Capture the cell that displays the provided text and extract its [X, Y] central coordinate. 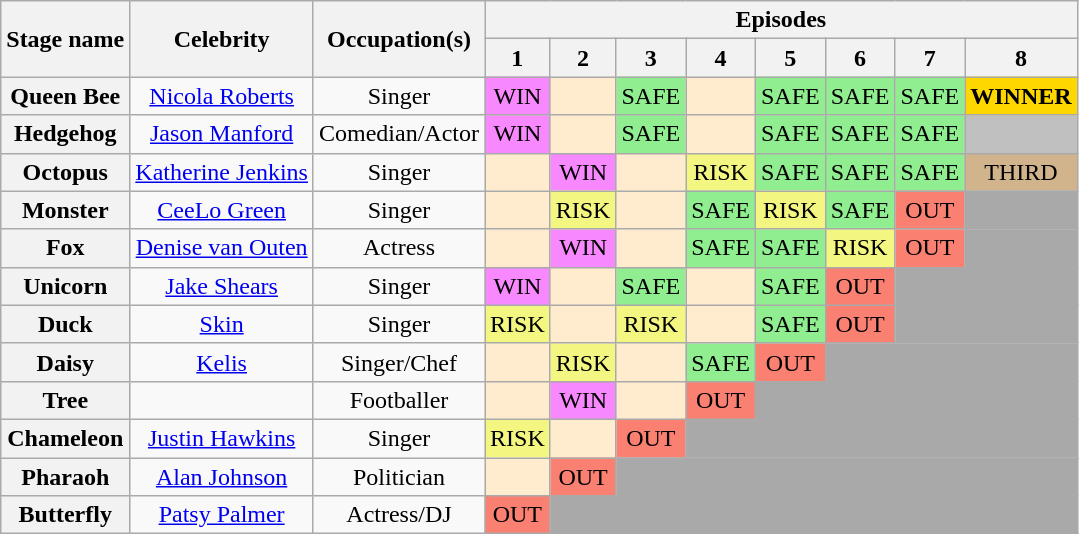
8 [1021, 58]
Daisy [66, 362]
Footballer [398, 400]
Skin [222, 324]
THIRD [1021, 172]
Hedgehog [66, 134]
Justin Hawkins [222, 438]
Queen Bee [66, 96]
CeeLo Green [222, 210]
Jake Shears [222, 286]
Singer/Chef [398, 362]
Occupation(s) [398, 39]
6 [860, 58]
Actress/DJ [398, 515]
5 [790, 58]
4 [721, 58]
Fox [66, 248]
Kelis [222, 362]
Monster [66, 210]
Jason Manford [222, 134]
Patsy Palmer [222, 515]
Actress [398, 248]
Tree [66, 400]
Unicorn [66, 286]
Denise van Outen [222, 248]
Episodes [780, 20]
Alan Johnson [222, 477]
Pharaoh [66, 477]
1 [517, 58]
3 [651, 58]
Chameleon [66, 438]
Comedian/Actor [398, 134]
Stage name [66, 39]
Butterfly [66, 515]
2 [583, 58]
Nicola Roberts [222, 96]
Octopus [66, 172]
Celebrity [222, 39]
Katherine Jenkins [222, 172]
Duck [66, 324]
7 [930, 58]
WINNER [1021, 96]
Politician [398, 477]
